Output the [x, y] coordinate of the center of the cell containing the given text.  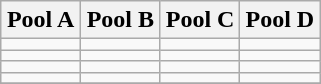
Pool B [120, 20]
Pool C [200, 20]
Pool D [280, 20]
Pool A [41, 20]
